Return (x, y) of the center of cell containing provided text 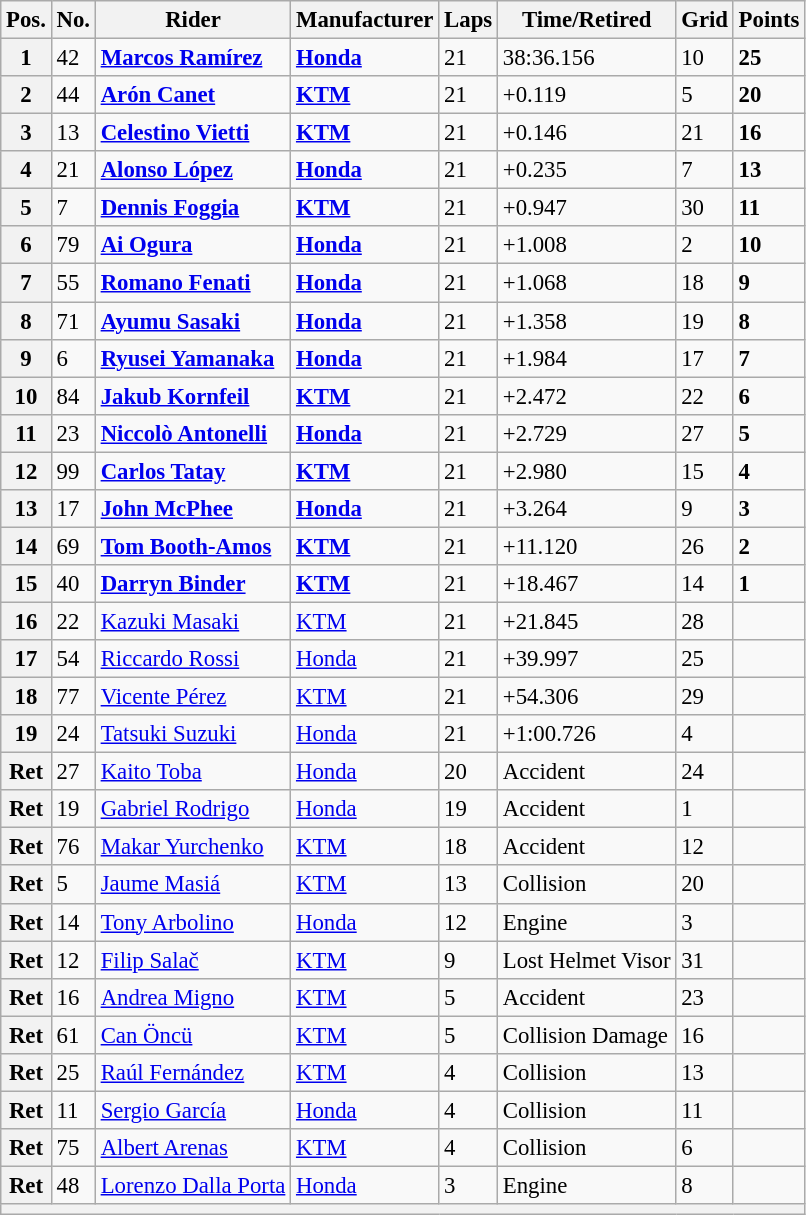
Sergio García (192, 1110)
Niccolò Antonelli (192, 433)
55 (73, 283)
Vicente Pérez (192, 697)
Collision Damage (586, 1035)
31 (704, 960)
75 (73, 1148)
Lost Helmet Visor (586, 960)
Ayumu Sasaki (192, 321)
Raúl Fernández (192, 1073)
99 (73, 471)
+0.235 (586, 170)
Kazuki Masaki (192, 621)
Grid (704, 20)
38:36.156 (586, 58)
+3.264 (586, 509)
Tony Arbolino (192, 922)
Tom Booth-Amos (192, 546)
71 (73, 321)
Romano Fenati (192, 283)
Andrea Migno (192, 997)
Riccardo Rossi (192, 659)
Tatsuki Suzuki (192, 734)
28 (704, 621)
Jakub Kornfeil (192, 396)
Arón Canet (192, 95)
Marcos Ramírez (192, 58)
Ryusei Yamanaka (192, 358)
Time/Retired (586, 20)
Carlos Tatay (192, 471)
54 (73, 659)
+54.306 (586, 697)
+1:00.726 (586, 734)
+1.358 (586, 321)
+39.997 (586, 659)
61 (73, 1035)
+0.146 (586, 133)
Lorenzo Dalla Porta (192, 1185)
26 (704, 546)
Alonso López (192, 170)
+2.729 (586, 433)
+1.008 (586, 245)
29 (704, 697)
Laps (468, 20)
Points (768, 20)
84 (73, 396)
+2.472 (586, 396)
No. (73, 20)
+2.980 (586, 471)
44 (73, 95)
Gabriel Rodrigo (192, 809)
+1.984 (586, 358)
30 (704, 208)
John McPhee (192, 509)
69 (73, 546)
Kaito Toba (192, 772)
40 (73, 584)
Manufacturer (365, 20)
79 (73, 245)
48 (73, 1185)
+21.845 (586, 621)
+1.068 (586, 283)
+18.467 (586, 584)
+0.119 (586, 95)
Rider (192, 20)
Makar Yurchenko (192, 847)
+0.947 (586, 208)
Dennis Foggia (192, 208)
Celestino Vietti (192, 133)
Jaume Masiá (192, 885)
Pos. (26, 20)
Darryn Binder (192, 584)
76 (73, 847)
Albert Arenas (192, 1148)
42 (73, 58)
Filip Salač (192, 960)
77 (73, 697)
Ai Ogura (192, 245)
+11.120 (586, 546)
Can Öncü (192, 1035)
